Search for the cell housing the specified text and yield its (X, Y) center coordinate. 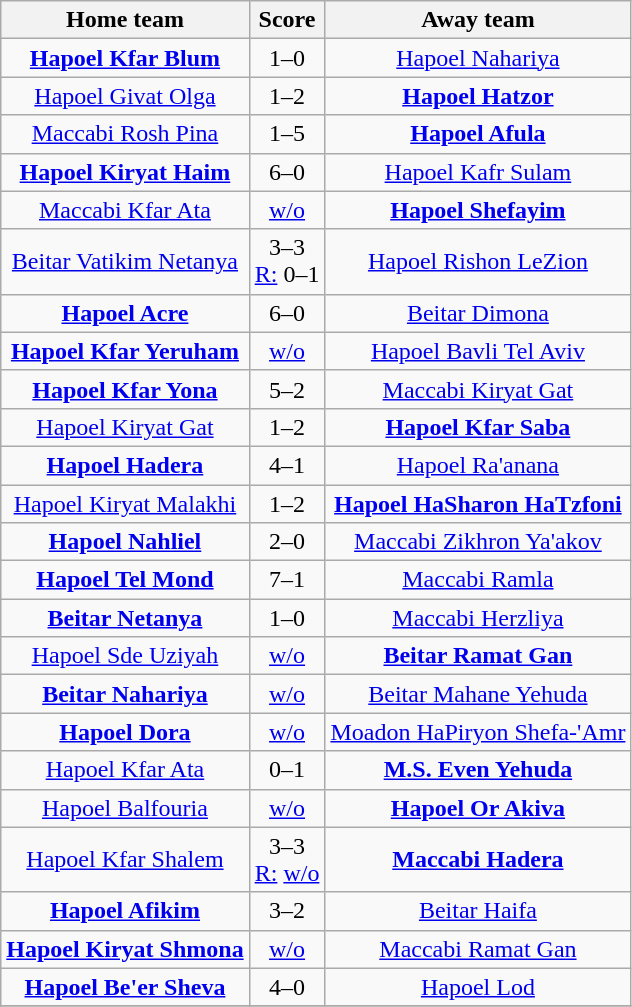
Maccabi Ramat Gan (478, 949)
Moadon HaPiryon Shefa-'Amr (478, 732)
Beitar Mahane Yehuda (478, 694)
Maccabi Ramla (478, 580)
Beitar Netanya (125, 618)
Maccabi Rosh Pina (125, 134)
Hapoel Lod (478, 987)
Maccabi Herzliya (478, 618)
Hapoel Nahliel (125, 542)
2–0 (287, 542)
Hapoel Dora (125, 732)
Away team (478, 20)
Hapoel Kiryat Shmona (125, 949)
Hapoel Kfar Blum (125, 58)
Hapoel Nahariya (478, 58)
Hapoel Afula (478, 134)
1–5 (287, 134)
Maccabi Kfar Ata (125, 210)
Hapoel Sde Uziyah (125, 656)
4–1 (287, 465)
Hapoel Kfar Saba (478, 427)
Hapoel Balfouria (125, 808)
Hapoel Rishon LeZion (478, 262)
Home team (125, 20)
Beitar Vatikim Netanya (125, 262)
3–3 R: 0–1 (287, 262)
Hapoel Kiryat Haim (125, 172)
Beitar Dimona (478, 313)
4–0 (287, 987)
Hapoel Kiryat Malakhi (125, 503)
Hapoel HaSharon HaTzfoni (478, 503)
Score (287, 20)
Hapoel Ra'anana (478, 465)
5–2 (287, 389)
3–2 (287, 911)
Beitar Ramat Gan (478, 656)
Hapoel Hatzor (478, 96)
Maccabi Zikhron Ya'akov (478, 542)
Maccabi Hadera (478, 860)
Hapoel Kfar Yona (125, 389)
Hapoel Hadera (125, 465)
Beitar Nahariya (125, 694)
Hapoel Acre (125, 313)
Hapoel Be'er Sheva (125, 987)
Hapoel Kfar Yeruham (125, 351)
3–3 R: w/o (287, 860)
Maccabi Kiryat Gat (478, 389)
7–1 (287, 580)
Hapoel Kfar Ata (125, 770)
0–1 (287, 770)
M.S. Even Yehuda (478, 770)
Hapoel Kfar Shalem (125, 860)
Hapoel Tel Mond (125, 580)
Hapoel Bavli Tel Aviv (478, 351)
Beitar Haifa (478, 911)
Hapoel Or Akiva (478, 808)
Hapoel Kiryat Gat (125, 427)
Hapoel Givat Olga (125, 96)
Hapoel Afikim (125, 911)
Hapoel Kafr Sulam (478, 172)
Hapoel Shefayim (478, 210)
